Pinpoint the cell where the given text exists, returning its [x, y] midpoint coordinate. 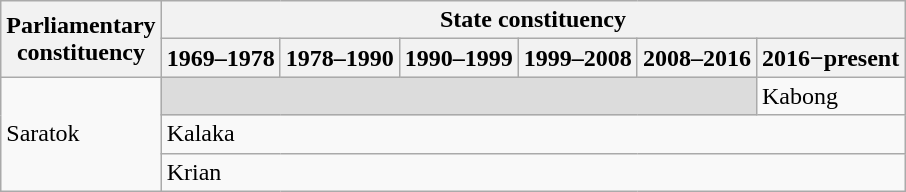
1969–1978 [220, 58]
Kalaka [533, 134]
1978–1990 [340, 58]
2016−present [830, 58]
1999–2008 [578, 58]
Krian [533, 172]
1990–1999 [458, 58]
Kabong [830, 96]
State constituency [533, 20]
Parliamentaryconstituency [81, 39]
Saratok [81, 134]
2008–2016 [696, 58]
